Extract the (X, Y) coordinate from the center of the cell holding the provided text.  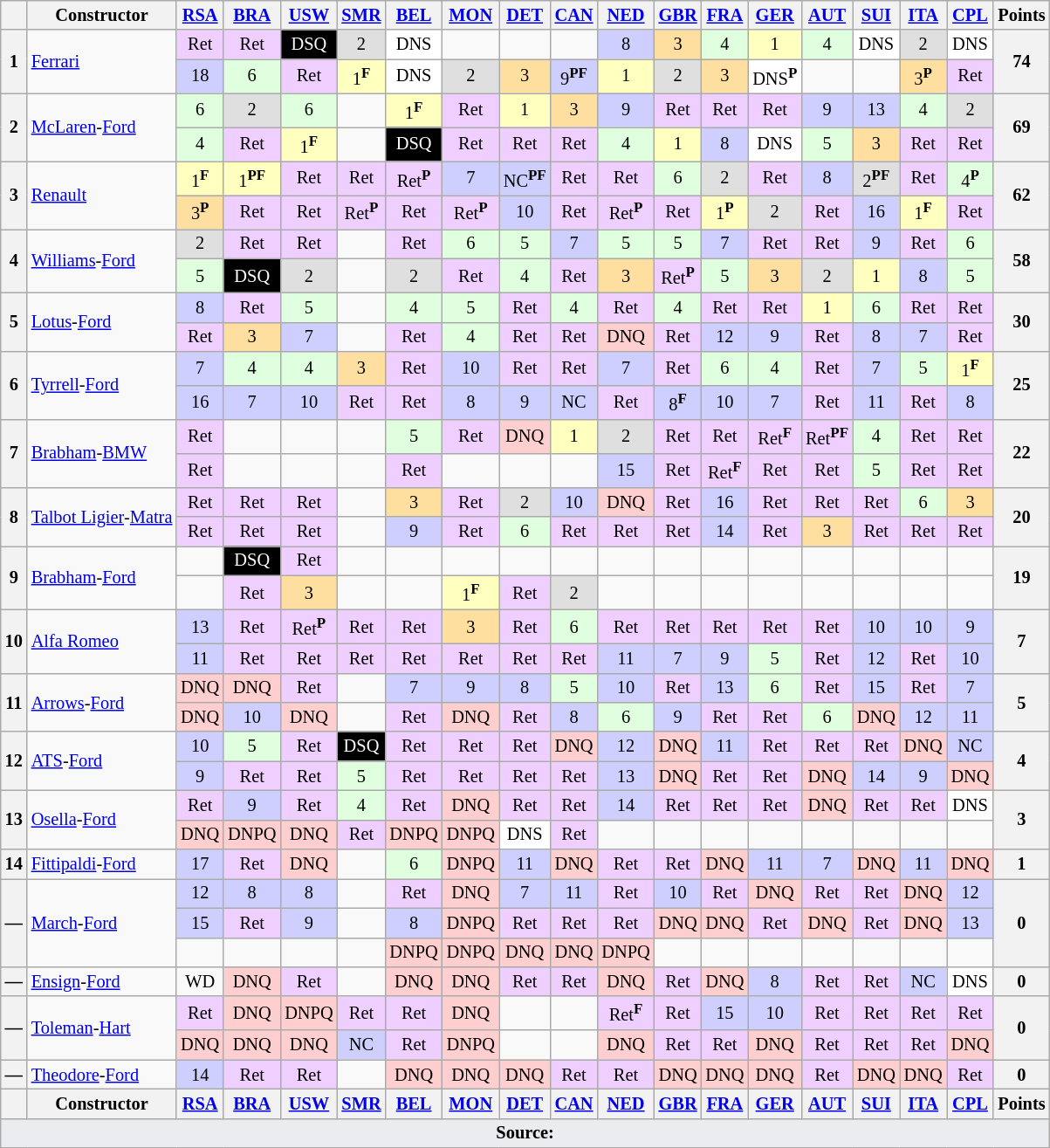
McLaren-Ford (101, 127)
69 (1021, 127)
30 (1021, 321)
RetPF (827, 437)
WD (200, 981)
Fittipaldi-Ford (101, 864)
ATS-Ford (101, 761)
20 (1021, 517)
19 (1021, 578)
Brabham-BMW (101, 453)
Source: (525, 1133)
17 (200, 864)
4P (971, 178)
Ensign-Ford (101, 981)
Ferrari (101, 61)
Theodore-Ford (101, 1075)
Brabham-Ford (101, 578)
Arrows-Ford (101, 702)
62 (1021, 196)
Toleman-Hart (101, 1028)
Alfa Romeo (101, 641)
Talbot Ligier-Matra (101, 517)
74 (1021, 61)
Osella-Ford (101, 819)
22 (1021, 453)
8F (678, 402)
Williams-Ford (101, 260)
25 (1021, 385)
NCPF (525, 178)
1P (724, 211)
Renault (101, 196)
DNSP (775, 77)
58 (1021, 260)
2PF (876, 178)
Tyrrell-Ford (101, 385)
March-Ford (101, 922)
1PF (251, 178)
9PF (574, 77)
Lotus-Ford (101, 321)
18 (200, 77)
